Extract the [X, Y] coordinate from the center of the cell holding the provided text.  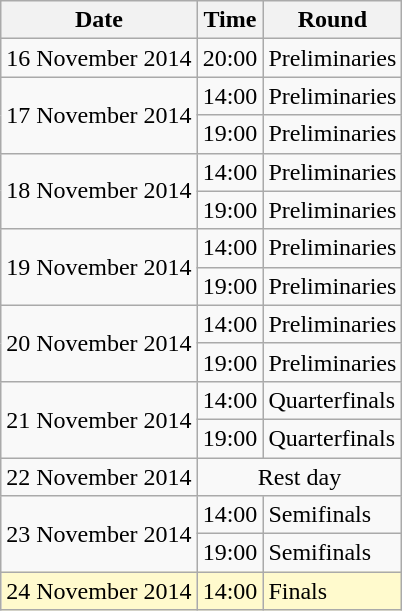
23 November 2014 [99, 534]
18 November 2014 [99, 191]
24 November 2014 [99, 591]
Round [332, 20]
22 November 2014 [99, 477]
Date [99, 20]
Rest day [300, 477]
20:00 [230, 58]
Time [230, 20]
17 November 2014 [99, 115]
21 November 2014 [99, 419]
16 November 2014 [99, 58]
20 November 2014 [99, 343]
19 November 2014 [99, 267]
Finals [332, 591]
